Return [x, y] of the center of cell containing provided text 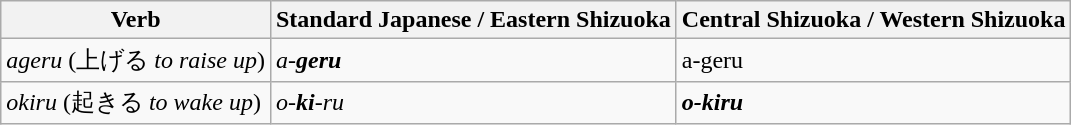
o-ki-ru [473, 102]
o-kiru [874, 102]
Verb [136, 20]
ageru (上げる to raise up) [136, 60]
Standard Japanese / Eastern Shizuoka [473, 20]
Central Shizuoka / Western Shizuoka [874, 20]
okiru (起きる to wake up) [136, 102]
